Pinpoint the cell where the given text exists, returning its (x, y) midpoint coordinate. 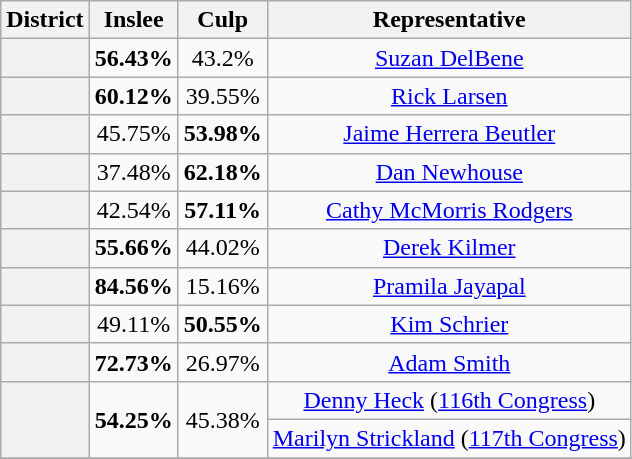
Jaime Herrera Beutler (449, 134)
55.66% (134, 248)
Rick Larsen (449, 96)
Cathy McMorris Rodgers (449, 210)
Inslee (134, 20)
72.73% (134, 362)
53.98% (222, 134)
District (45, 20)
Marilyn Strickland (117th Congress) (449, 438)
15.16% (222, 286)
43.2% (222, 58)
Dan Newhouse (449, 172)
Derek Kilmer (449, 248)
49.11% (134, 324)
60.12% (134, 96)
Denny Heck (116th Congress) (449, 400)
Adam Smith (449, 362)
37.48% (134, 172)
84.56% (134, 286)
Pramila Jayapal (449, 286)
62.18% (222, 172)
56.43% (134, 58)
57.11% (222, 210)
26.97% (222, 362)
Culp (222, 20)
Suzan DelBene (449, 58)
45.38% (222, 419)
44.02% (222, 248)
Kim Schrier (449, 324)
39.55% (222, 96)
42.54% (134, 210)
Representative (449, 20)
54.25% (134, 419)
45.75% (134, 134)
50.55% (222, 324)
